Pinpoint the cell where the given text exists, returning its [X, Y] midpoint coordinate. 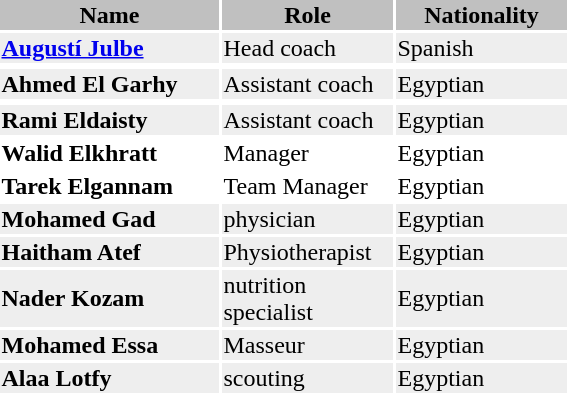
Mohamed Essa [110, 345]
physician [308, 219]
Team Manager [308, 186]
Rami Eldaisty [110, 120]
Nader Kozam [110, 298]
Haitham Atef [110, 252]
Augustí Julbe [110, 48]
Manager [308, 153]
scouting [308, 378]
Physiotherapist [308, 252]
Spanish [482, 48]
Walid Elkhratt [110, 153]
Masseur [308, 345]
Name [110, 15]
Nationality [482, 15]
Mohamed Gad [110, 219]
Alaa Lotfy [110, 378]
Head coach [308, 48]
Ahmed El Garhy [110, 84]
nutrition specialist [308, 298]
Role [308, 15]
Tarek Elgannam [110, 186]
